Search for the cell housing the specified text and yield its [X, Y] center coordinate. 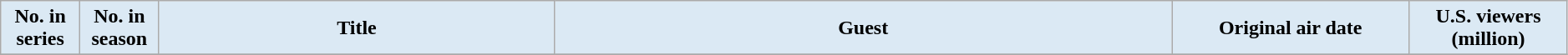
Original air date [1291, 28]
U.S. viewers(million) [1489, 28]
No. inseries [40, 28]
Guest [864, 28]
Title [357, 28]
No. inseason [119, 28]
